Provide the (x, y) coordinate of the cell's center where the given text is located.  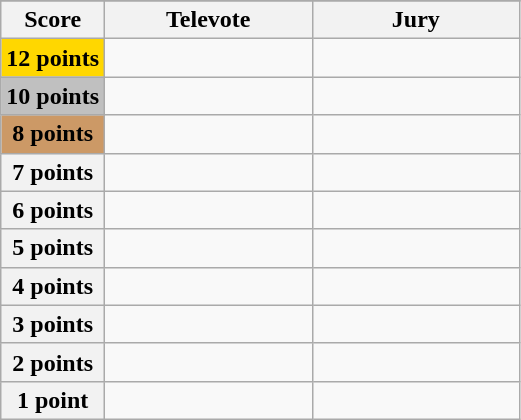
8 points (53, 134)
12 points (53, 58)
Televote (209, 20)
6 points (53, 210)
7 points (53, 172)
Jury (416, 20)
3 points (53, 324)
1 point (53, 400)
10 points (53, 96)
Score (53, 20)
2 points (53, 362)
4 points (53, 286)
5 points (53, 248)
